Pinpoint the cell where the given text exists, returning its [X, Y] midpoint coordinate. 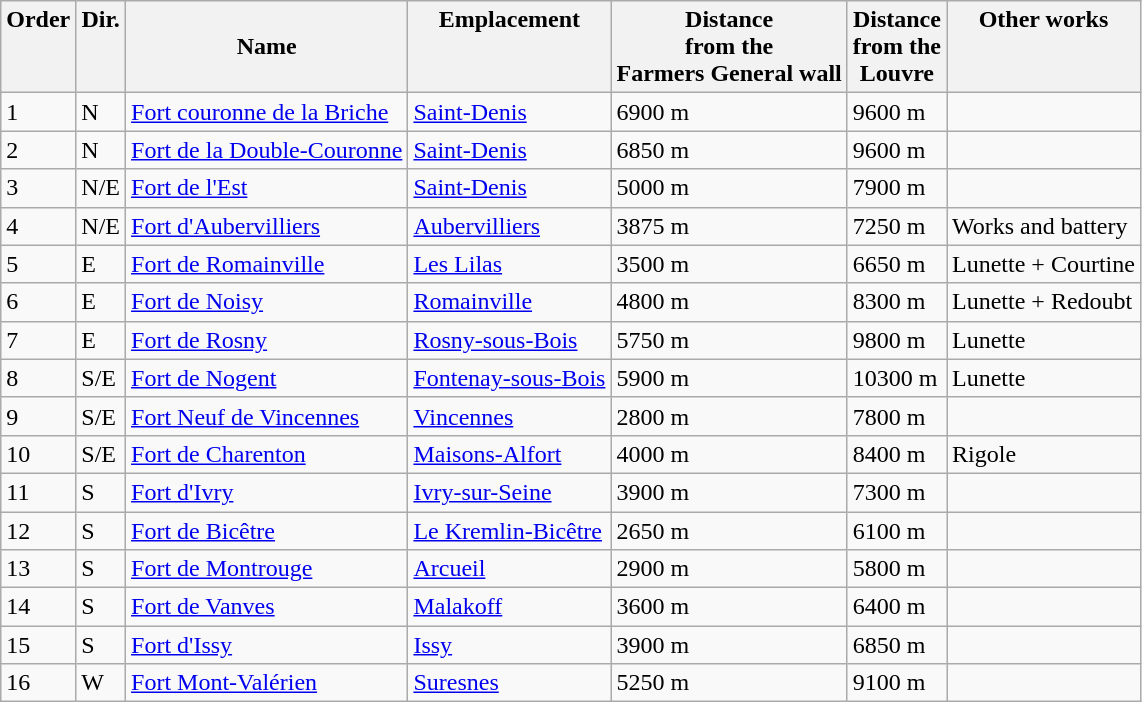
Fort de l'Est [267, 188]
Aubervilliers [510, 226]
8400 m [896, 454]
13 [38, 569]
9800 m [896, 340]
5 [38, 264]
7300 m [896, 492]
6100 m [896, 531]
8300 m [896, 302]
Fort de Vanves [267, 607]
Other works [1044, 47]
Fort d'Issy [267, 645]
5750 m [729, 340]
Maisons-Alfort [510, 454]
Romainville [510, 302]
2800 m [729, 416]
6900 m [729, 112]
7 [38, 340]
16 [38, 683]
10300 m [896, 378]
Fort d'Ivry [267, 492]
6400 m [896, 607]
5000 m [729, 188]
11 [38, 492]
Works and battery [1044, 226]
W [101, 683]
7250 m [896, 226]
1 [38, 112]
Lunette + Courtine [1044, 264]
3600 m [729, 607]
Fort de Romainville [267, 264]
Issy [510, 645]
Fort de la Double-Couronne [267, 150]
Distancefrom theFarmers General wall [729, 47]
Emplacement [510, 47]
Vincennes [510, 416]
Name [267, 47]
Fort de Rosny [267, 340]
Distancefrom theLouvre [896, 47]
Rigole [1044, 454]
2 [38, 150]
Rosny-sous-Bois [510, 340]
5900 m [729, 378]
6 [38, 302]
Ivry-sur-Seine [510, 492]
Fort couronne de la Briche [267, 112]
Le Kremlin-Bicêtre [510, 531]
Arcueil [510, 569]
6650 m [896, 264]
Suresnes [510, 683]
Fort de Bicêtre [267, 531]
Fort Mont-Valérien [267, 683]
2900 m [729, 569]
Dir. [101, 47]
Order [38, 47]
3500 m [729, 264]
5800 m [896, 569]
14 [38, 607]
9 [38, 416]
Fontenay-sous-Bois [510, 378]
7800 m [896, 416]
12 [38, 531]
Fort d'Aubervilliers [267, 226]
2650 m [729, 531]
4800 m [729, 302]
3875 m [729, 226]
Malakoff [510, 607]
Fort de Nogent [267, 378]
4 [38, 226]
Fort de Charenton [267, 454]
3 [38, 188]
10 [38, 454]
9100 m [896, 683]
4000 m [729, 454]
7900 m [896, 188]
Les Lilas [510, 264]
Lunette + Redoubt [1044, 302]
8 [38, 378]
15 [38, 645]
Fort de Noisy [267, 302]
5250 m [729, 683]
Fort de Montrouge [267, 569]
Fort Neuf de Vincennes [267, 416]
